Detect which cell encompasses the target text, then output its (X, Y) center coordinate. 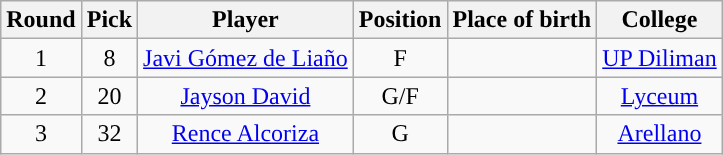
G (400, 134)
Position (400, 20)
College (660, 20)
3 (41, 134)
UP Diliman (660, 58)
1 (41, 58)
Pick (109, 20)
Place of birth (522, 20)
Round (41, 20)
Arellano (660, 134)
32 (109, 134)
8 (109, 58)
G/F (400, 96)
Player (246, 20)
Javi Gómez de Liaño (246, 58)
Rence Alcoriza (246, 134)
Jayson David (246, 96)
Lyceum (660, 96)
2 (41, 96)
F (400, 58)
20 (109, 96)
